Pinpoint the cell where the given text exists, returning its [x, y] midpoint coordinate. 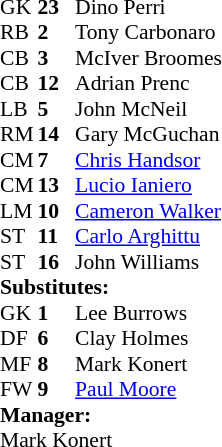
Tony Carbonaro [148, 33]
6 [57, 339]
2 [57, 33]
7 [57, 160]
14 [57, 135]
Manager: [111, 415]
Clay Holmes [148, 339]
3 [57, 58]
Substitutes: [111, 287]
10 [57, 211]
GK [19, 313]
13 [57, 185]
9 [57, 389]
16 [57, 262]
8 [57, 364]
DF [19, 339]
Chris Handsor [148, 160]
Carlo Arghittu [148, 237]
McIver Broomes [148, 58]
LM [19, 211]
LB [19, 109]
Cameron Walker [148, 211]
11 [57, 237]
Lucio Ianiero [148, 185]
Gary McGuchan [148, 135]
RM [19, 135]
John McNeil [148, 109]
12 [57, 83]
5 [57, 109]
John Williams [148, 262]
Adrian Prenc [148, 83]
MF [19, 364]
FW [19, 389]
1 [57, 313]
Lee Burrows [148, 313]
Mark Konert [148, 364]
Paul Moore [148, 389]
RB [19, 33]
